Find where the given text appears and provide that cell's center as (X, Y) coordinate. 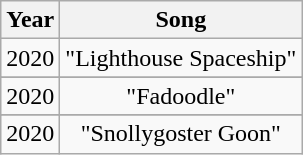
"Fadoodle" (181, 96)
"Lighthouse Spaceship" (181, 58)
Year (30, 20)
Song (181, 20)
"Snollygoster Goon" (181, 134)
